Output the (X, Y) coordinate of the center of the cell containing the given text.  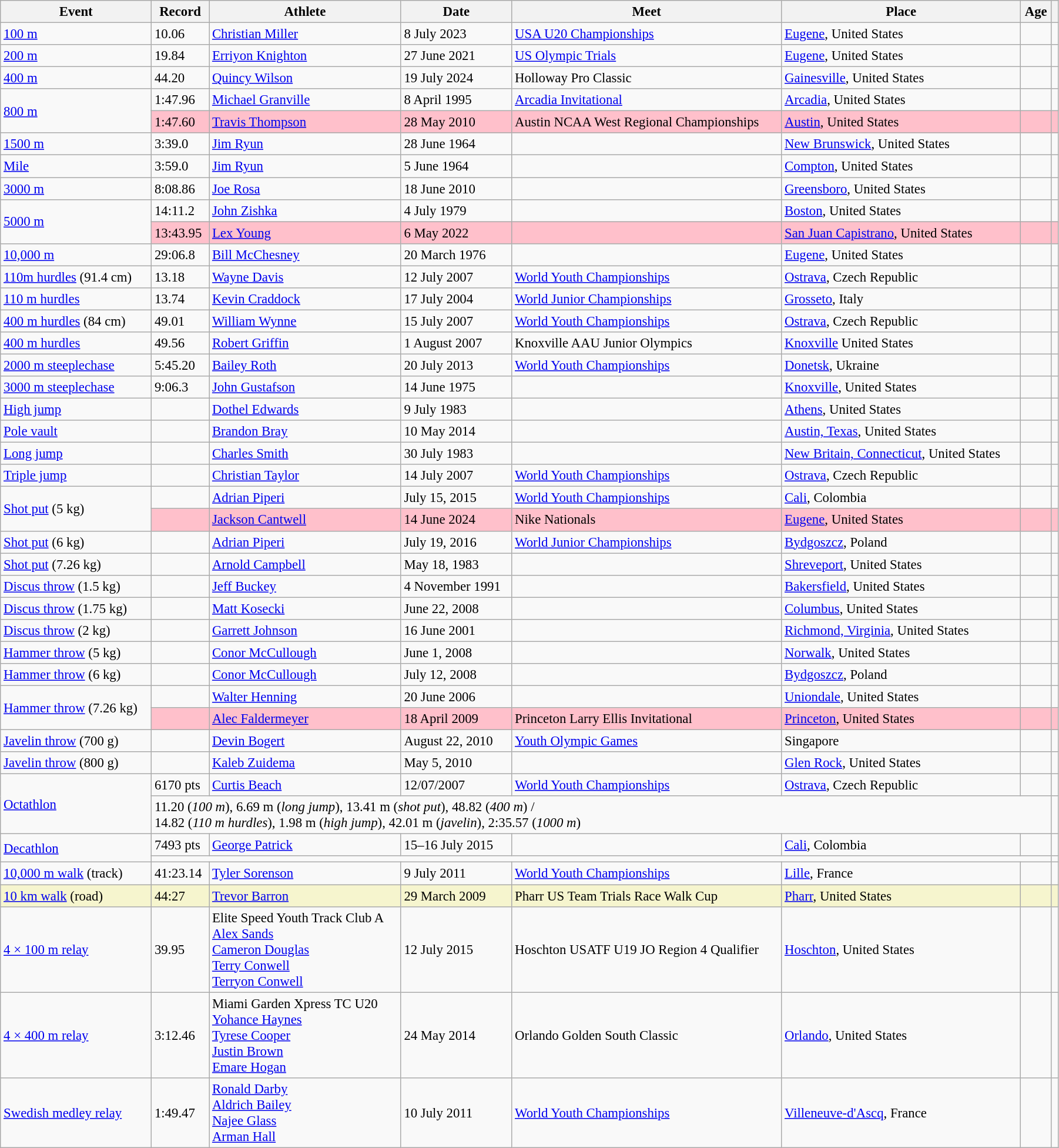
Shreveport, United States (902, 564)
Knoxville United States (902, 343)
28 June 1964 (456, 144)
9 July 2011 (456, 873)
Jeff Buckey (305, 586)
Trevor Barron (305, 896)
High jump (76, 410)
USA U20 Championships (646, 34)
Norwalk, United States (902, 652)
Pharr, United States (902, 896)
Elite Speed Youth Track Club AAlex SandsCameron DouglasTerry ConwellTerryon Conwell (305, 949)
Miami Garden Xpress TC U20Yohance HaynesTyrese CooperJustin BrownEmare Hogan (305, 1035)
14 July 2007 (456, 476)
400 m (76, 78)
Princeton, United States (902, 719)
13.74 (180, 299)
Place (902, 12)
3:59.0 (180, 166)
June 22, 2008 (456, 608)
3:39.0 (180, 144)
14 June 1975 (456, 387)
Grosseto, Italy (902, 299)
29 March 2009 (456, 896)
George Patrick (305, 845)
June 1, 2008 (456, 652)
Pharr US Team Trials Race Walk Cup (646, 896)
13.18 (180, 277)
Walter Henning (305, 697)
Alec Faldermeyer (305, 719)
39.95 (180, 949)
20 July 2013 (456, 365)
Hoschton, United States (902, 949)
27 June 2021 (456, 56)
Athens, United States (902, 410)
John Gustafson (305, 387)
24 May 2014 (456, 1035)
Dothel Edwards (305, 410)
11.20 (100 m), 6.69 m (long jump), 13.41 m (shot put), 48.82 (400 m) /14.82 (110 m hurdles), 1.98 m (high jump), 42.01 m (javelin), 2:35.57 (1000 m) (602, 815)
Glen Rock, United States (902, 763)
1 August 2007 (456, 343)
Uniondale, United States (902, 697)
3000 m steeplechase (76, 387)
Arcadia Invitational (646, 100)
Javelin throw (800 g) (76, 763)
Discus throw (2 kg) (76, 631)
Pole vault (76, 431)
9:06.3 (180, 387)
400 m hurdles (76, 343)
18 June 2010 (456, 189)
30 July 1983 (456, 454)
2000 m steeplechase (76, 365)
110m hurdles (91.4 cm) (76, 277)
Event (76, 12)
10,000 m walk (track) (76, 873)
Discus throw (1.5 kg) (76, 586)
15–16 July 2015 (456, 845)
16 June 2001 (456, 631)
July 12, 2008 (456, 675)
Singapore (902, 741)
44:27 (180, 896)
4 November 1991 (456, 586)
29:06.8 (180, 255)
US Olympic Trials (646, 56)
Mile (76, 166)
Kevin Craddock (305, 299)
Meet (646, 12)
Lille, France (902, 873)
William Wynne (305, 321)
Christian Miller (305, 34)
Hammer throw (6 kg) (76, 675)
8:08.86 (180, 189)
14:11.2 (180, 210)
Curtis Beach (305, 785)
Knoxville AAU Junior Olympics (646, 343)
800 m (76, 111)
Bill McChesney (305, 255)
100 m (76, 34)
41:23.14 (180, 873)
5000 m (76, 221)
Tyler Sorenson (305, 873)
Garrett Johnson (305, 631)
Jackson Cantwell (305, 520)
Austin, United States (902, 122)
Charles Smith (305, 454)
Age (1036, 12)
August 22, 2010 (456, 741)
Compton, United States (902, 166)
Christian Taylor (305, 476)
1:47.96 (180, 100)
12 July 2015 (456, 949)
12 July 2007 (456, 277)
Columbus, United States (902, 608)
Hoschton USATF U19 JO Region 4 Qualifier (646, 949)
12/07/2007 (456, 785)
3000 m (76, 189)
Austin, Texas, United States (902, 431)
49.01 (180, 321)
17 July 2004 (456, 299)
John Zishka (305, 210)
44.20 (180, 78)
Long jump (76, 454)
Erriyon Knighton (305, 56)
Donetsk, Ukraine (902, 365)
20 June 2006 (456, 697)
8 April 1995 (456, 100)
5:45.20 (180, 365)
Shot put (7.26 kg) (76, 564)
13:43.95 (180, 233)
Youth Olympic Games (646, 741)
San Juan Capistrano, United States (902, 233)
Athlete (305, 12)
15 July 2007 (456, 321)
18 April 2009 (456, 719)
New Brunswick, United States (902, 144)
10 km walk (road) (76, 896)
Knoxville, United States (902, 387)
Arnold Campbell (305, 564)
28 May 2010 (456, 122)
Shot put (6 kg) (76, 542)
Devin Bogert (305, 741)
200 m (76, 56)
May 5, 2010 (456, 763)
6 May 2022 (456, 233)
Greensboro, United States (902, 189)
July 15, 2015 (456, 498)
Arcadia, United States (902, 100)
Lex Young (305, 233)
7493 pts (180, 845)
May 18, 1983 (456, 564)
3:12.46 (180, 1035)
19 July 2024 (456, 78)
Octathlon (76, 804)
9 July 1983 (456, 410)
Discus throw (1.75 kg) (76, 608)
4 × 400 m relay (76, 1035)
Swedish medley relay (76, 1112)
New Britain, Connecticut, United States (902, 454)
110 m hurdles (76, 299)
20 March 1976 (456, 255)
1:47.60 (180, 122)
19.84 (180, 56)
Bakersfield, United States (902, 586)
Bailey Roth (305, 365)
Villeneuve-d'Ascq, France (902, 1112)
Boston, United States (902, 210)
Princeton Larry Ellis Invitational (646, 719)
5 June 1964 (456, 166)
Robert Griffin (305, 343)
400 m hurdles (84 cm) (76, 321)
July 19, 2016 (456, 542)
Decathlon (76, 848)
1500 m (76, 144)
Date (456, 12)
6170 pts (180, 785)
4 × 100 m relay (76, 949)
Shot put (5 kg) (76, 509)
Brandon Bray (305, 431)
49.56 (180, 343)
Kaleb Zuidema (305, 763)
8 July 2023 (456, 34)
Hammer throw (7.26 kg) (76, 708)
Wayne Davis (305, 277)
10.06 (180, 34)
Michael Granville (305, 100)
Ronald DarbyAldrich BaileyNajee GlassArman Hall (305, 1112)
10 May 2014 (456, 431)
10,000 m (76, 255)
Joe Rosa (305, 189)
Gainesville, United States (902, 78)
1:49.47 (180, 1112)
Nike Nationals (646, 520)
Richmond, Virginia, United States (902, 631)
Holloway Pro Classic (646, 78)
Matt Kosecki (305, 608)
Travis Thompson (305, 122)
4 July 1979 (456, 210)
10 July 2011 (456, 1112)
Triple jump (76, 476)
Hammer throw (5 kg) (76, 652)
Record (180, 12)
Quincy Wilson (305, 78)
Javelin throw (700 g) (76, 741)
Austin NCAA West Regional Championships (646, 122)
Orlando Golden South Classic (646, 1035)
Orlando, United States (902, 1035)
14 June 2024 (456, 520)
